Detect which cell encompasses the target text, then output its [x, y] center coordinate. 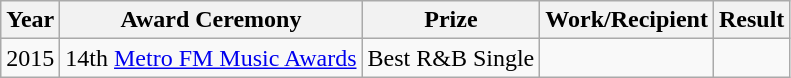
Year [30, 20]
Prize [451, 20]
Result [751, 20]
2015 [30, 58]
Award Ceremony [211, 20]
Work/Recipient [627, 20]
14th Metro FM Music Awards [211, 58]
Best R&B Single [451, 58]
